Scan for the cell matching the given text and deliver its (x, y) coordinate at center. 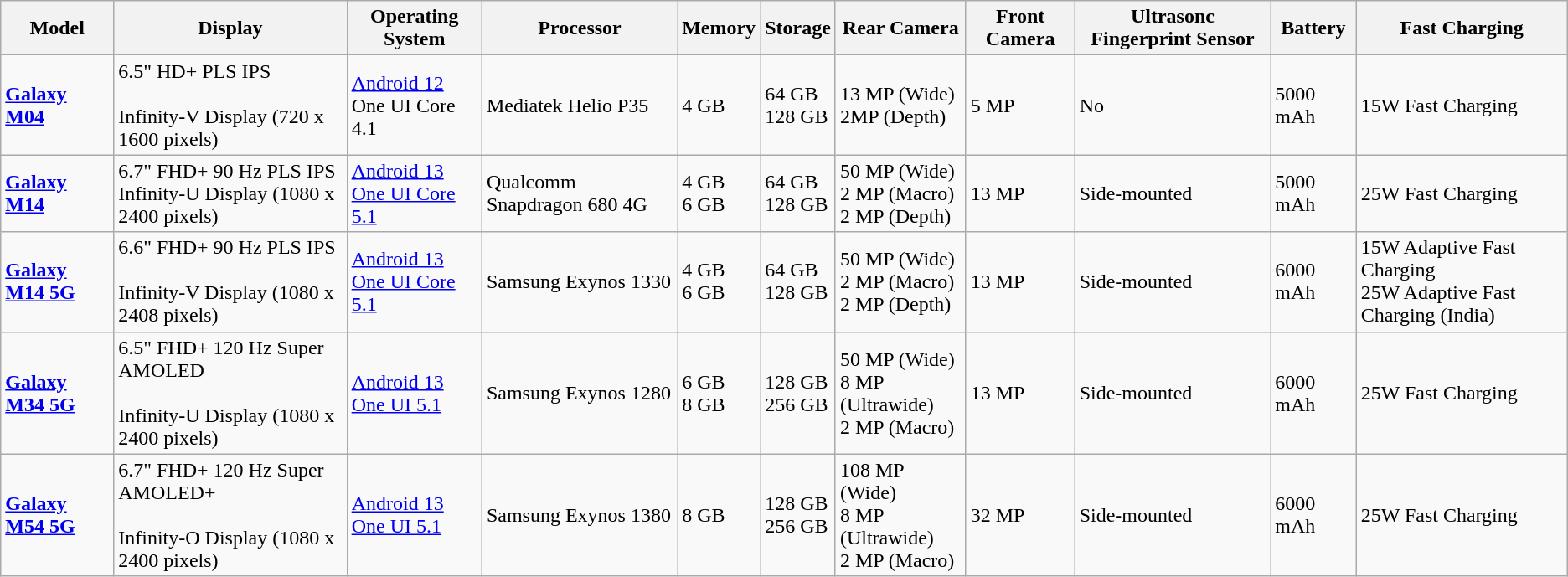
Battery (1313, 28)
No (1173, 106)
8 GB (719, 515)
Android 12One UI Core 4.1 (414, 106)
Galaxy M54 5G (57, 515)
Galaxy M34 5G (57, 393)
13 MP (Wide)2MP (Depth) (900, 106)
Mediatek Helio P35 (580, 106)
Front Camera (1020, 28)
Storage (798, 28)
Samsung Exynos 1280 (580, 393)
Galaxy M04 (57, 106)
4 GB (719, 106)
Memory (719, 28)
Galaxy M14 (57, 193)
15W Adaptive Fast Charging25W Adaptive Fast Charging (India) (1462, 281)
6.5" FHD+ 120 Hz Super AMOLEDInfinity-U Display (1080 x 2400 pixels) (230, 393)
6.7" FHD+ 90 Hz PLS IPSInfinity-U Display (1080 x 2400 pixels) (230, 193)
32 MP (1020, 515)
6 GB8 GB (719, 393)
Ultrasonc Fingerprint Sensor (1173, 28)
Model (57, 28)
6.7" FHD+ 120 Hz Super AMOLED+Infinity-O Display (1080 x 2400 pixels) (230, 515)
Operating System (414, 28)
Display (230, 28)
Rear Camera (900, 28)
6.5" HD+ PLS IPSInfinity-V Display (720 x 1600 pixels) (230, 106)
Samsung Exynos 1380 (580, 515)
50 MP (Wide)8 MP (Ultrawide) 2 MP (Macro) (900, 393)
5 MP (1020, 106)
Galaxy M14 5G (57, 281)
Processor (580, 28)
108 MP (Wide)8 MP (Ultrawide) 2 MP (Macro) (900, 515)
Samsung Exynos 1330 (580, 281)
Qualcomm Snapdragon 680 4G (580, 193)
15W Fast Charging (1462, 106)
Fast Charging (1462, 28)
6.6" FHD+ 90 Hz PLS IPSInfinity-V Display (1080 x 2408 pixels) (230, 281)
